Determine the (X, Y) coordinate at the center of the cell enclosing the given text.  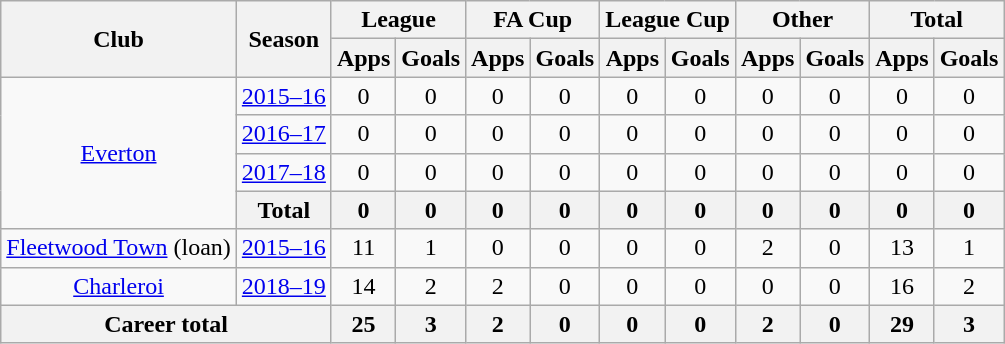
2016–17 (284, 134)
Charleroi (119, 286)
11 (363, 248)
Other (802, 20)
Season (284, 39)
Fleetwood Town (loan) (119, 248)
Career total (166, 324)
25 (363, 324)
13 (902, 248)
29 (902, 324)
16 (902, 286)
League (398, 20)
2017–18 (284, 172)
14 (363, 286)
FA Cup (533, 20)
2018–19 (284, 286)
Club (119, 39)
Everton (119, 153)
League Cup (668, 20)
